From the cell containing the given text, extract its center point as [x, y] coordinate. 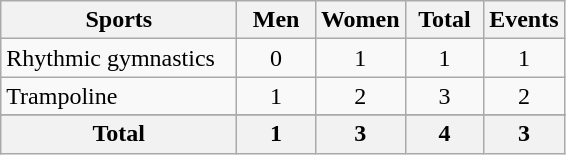
4 [444, 134]
Trampoline [119, 96]
Rhythmic gymnastics [119, 58]
0 [276, 58]
Events [524, 20]
Sports [119, 20]
Men [276, 20]
Women [360, 20]
